Return the (x, y) coordinate for the center point of the cell that contains the specified text.  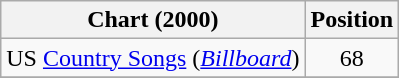
US Country Songs (Billboard) (153, 58)
Position (352, 20)
Chart (2000) (153, 20)
68 (352, 58)
